Output the [X, Y] coordinate of the center of the cell containing the given text.  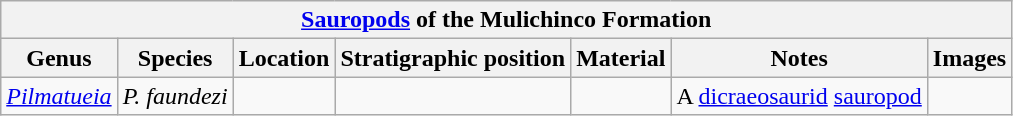
Stratigraphic position [453, 58]
Species [175, 58]
P. faundezi [175, 96]
Pilmatueia [59, 96]
Images [969, 58]
Genus [59, 58]
Sauropods of the Mulichinco Formation [506, 20]
Location [284, 58]
Material [621, 58]
A dicraeosaurid sauropod [799, 96]
Notes [799, 58]
